Provide the (x, y) coordinate of the cell's center where the given text is located.  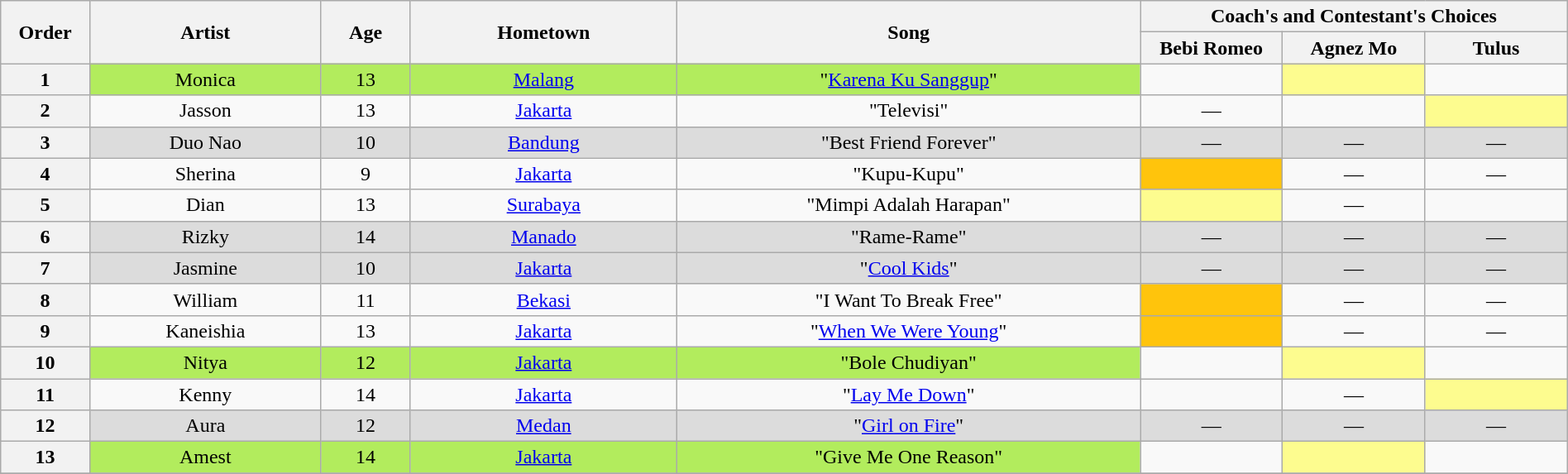
Song (909, 32)
Bebi Romeo (1212, 48)
Duo Nao (205, 142)
7 (45, 268)
4 (45, 174)
Tulus (1496, 48)
Artist (205, 32)
Amest (205, 457)
Surabaya (544, 205)
Jasson (205, 111)
"Bole Chudiyan" (909, 362)
Bandung (544, 142)
"Best Friend Forever" (909, 142)
"Kupu-Kupu" (909, 174)
Hometown (544, 32)
Agnez Mo (1354, 48)
"Karena Ku Sanggup" (909, 79)
"Mimpi Adalah Harapan" (909, 205)
"Girl on Fire" (909, 426)
Nitya (205, 362)
"When We Were Young" (909, 331)
Kenny (205, 395)
6 (45, 237)
Order (45, 32)
8 (45, 299)
Bekasi (544, 299)
"Televisi" (909, 111)
Coach's and Contestant's Choices (1355, 17)
1 (45, 79)
Medan (544, 426)
5 (45, 205)
"I Want To Break Free" (909, 299)
Aura (205, 426)
Age (366, 32)
"Give Me One Reason" (909, 457)
Manado (544, 237)
3 (45, 142)
Monica (205, 79)
Malang (544, 79)
Jasmine (205, 268)
William (205, 299)
Kaneishia (205, 331)
Sherina (205, 174)
Rizky (205, 237)
"Rame-Rame" (909, 237)
Dian (205, 205)
2 (45, 111)
"Cool Kids" (909, 268)
"Lay Me Down" (909, 395)
